Return the [X, Y] coordinate for the center point of the cell that contains the specified text.  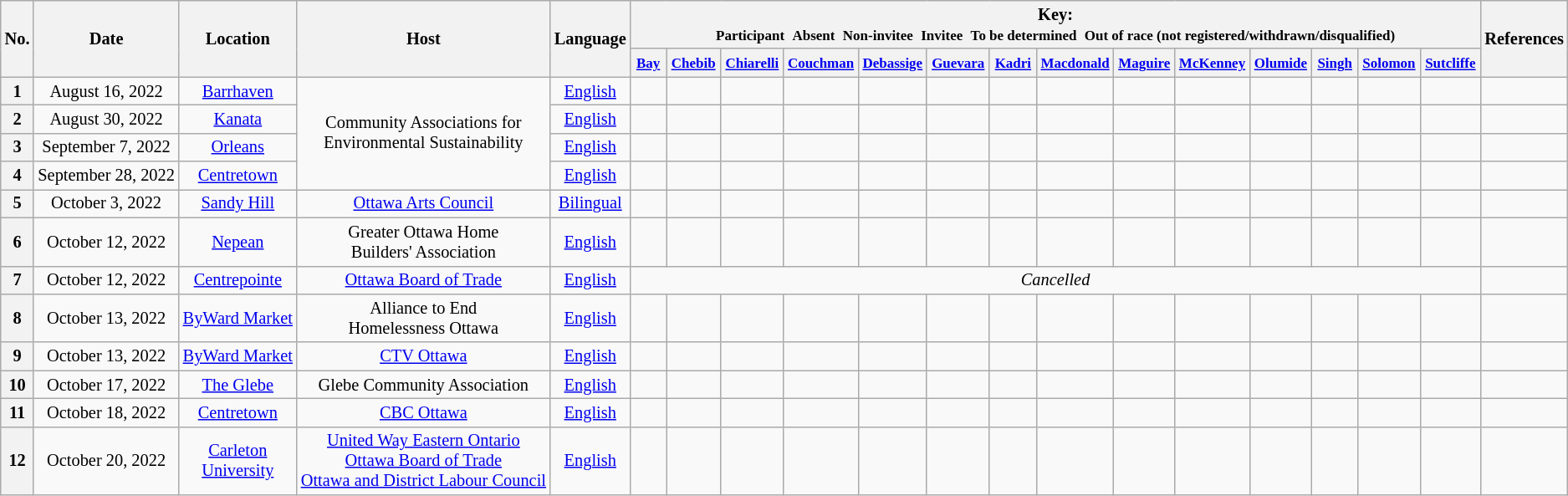
Chiarelli [753, 63]
10 [18, 385]
4 [18, 176]
CBC Ottawa [423, 412]
Bay [649, 63]
United Way Eastern OntarioOttawa Board of TradeOttawa and District Labour Council [423, 461]
Host [423, 38]
Centrepointe [237, 280]
12 [18, 461]
Macdonald [1075, 63]
9 [18, 356]
Ottawa Arts Council [423, 203]
8 [18, 318]
The Glebe [237, 385]
Debassige [892, 63]
Solomon [1390, 63]
CTV Ottawa [423, 356]
11 [18, 412]
Date [105, 38]
Ottawa Board of Trade [423, 280]
2 [18, 119]
1 [18, 91]
Barrhaven [237, 91]
5 [18, 203]
McKenney [1213, 63]
Singh [1335, 63]
Language [590, 38]
October 3, 2022 [105, 203]
CarletonUniversity [237, 461]
Alliance to EndHomelessness Ottawa [423, 318]
Nepean [237, 242]
7 [18, 280]
Orleans [237, 147]
Location [237, 38]
October 20, 2022 [105, 461]
Kadri [1014, 63]
Bilingual [590, 203]
September 7, 2022 [105, 147]
No. [18, 38]
3 [18, 147]
6 [18, 242]
Greater Ottawa HomeBuilders' Association [423, 242]
Sandy Hill [237, 203]
August 16, 2022 [105, 91]
Sutcliffe [1450, 63]
August 30, 2022 [105, 119]
Guevara [958, 63]
Glebe Community Association [423, 385]
References [1524, 38]
October 18, 2022 [105, 412]
Community Associations forEnvironmental Sustainability [423, 134]
Couchman [821, 63]
Cancelled [1055, 280]
October 17, 2022 [105, 385]
September 28, 2022 [105, 176]
Olumide [1281, 63]
Kanata [237, 119]
Chebib [694, 63]
Key: Participant Absent Non-invitee Invitee To be determined Out of race (not registered/withdrawn/disqualified) [1055, 24]
Maguire [1144, 63]
